Locate the cell with the specified text and output its (X, Y) center coordinate. 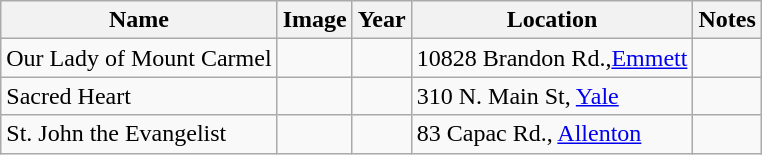
Name (139, 20)
St. John the Evangelist (139, 134)
83 Capac Rd., Allenton (552, 134)
Sacred Heart (139, 96)
Notes (727, 20)
Year (382, 20)
Our Lady of Mount Carmel (139, 58)
Image (314, 20)
Location (552, 20)
310 N. Main St, Yale (552, 96)
10828 Brandon Rd.,Emmett (552, 58)
